Find where the given text appears and provide that cell's center as [X, Y] coordinate. 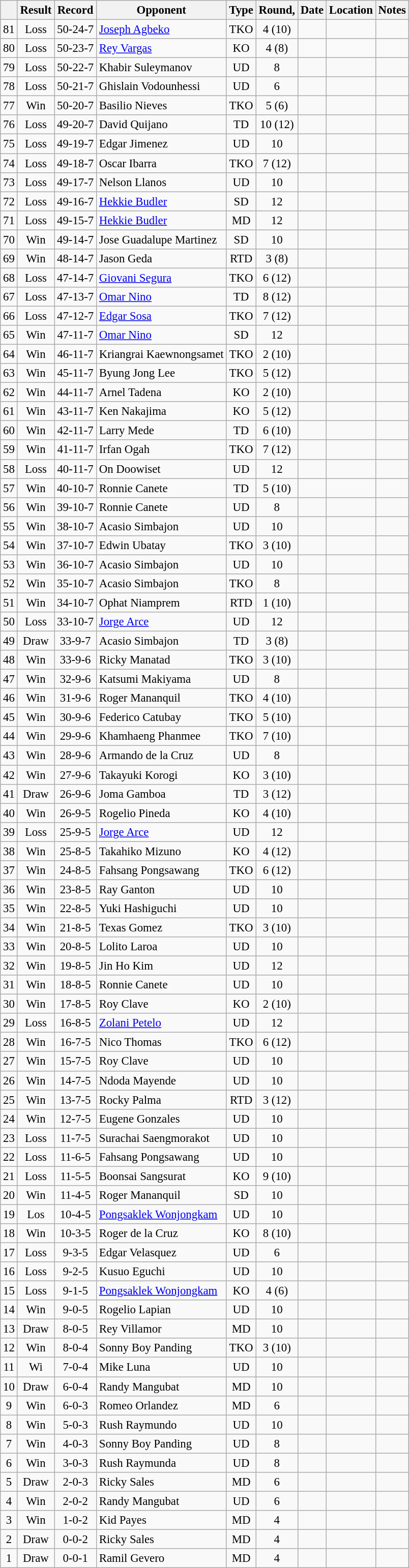
53 [9, 564]
6 (10) [277, 431]
56 [9, 507]
Ndoda Mayende [161, 1080]
9-2-5 [75, 1272]
30-9-6 [75, 717]
25-9-5 [75, 832]
32-9-6 [75, 679]
79 [9, 68]
1-0-2 [75, 1520]
66 [9, 316]
Nelson Llanos [161, 182]
Record [75, 10]
59 [9, 450]
Los [36, 1214]
Type [241, 10]
Edgar Velasquez [161, 1253]
8-0-4 [75, 1348]
Opponent [161, 10]
Roger de la Cruz [161, 1233]
3-0-3 [75, 1463]
35-10-7 [75, 584]
22-8-5 [75, 909]
Ken Nakajima [161, 411]
Armando de la Cruz [161, 756]
44-11-7 [75, 393]
50 [9, 622]
Jason Geda [161, 259]
49-17-7 [75, 182]
14-7-5 [75, 1080]
24-8-5 [75, 870]
11 [9, 1367]
Arnel Tadena [161, 393]
23-8-5 [75, 889]
65 [9, 335]
11-5-5 [75, 1176]
Joma Gamboa [161, 794]
9-0-5 [75, 1310]
Rogelio Pineda [161, 813]
46-11-7 [75, 354]
Larry Mede [161, 431]
71 [9, 220]
Ricky Manatad [161, 660]
13 [9, 1329]
Ghislain Vodounhessi [161, 86]
5-0-3 [75, 1425]
40 [9, 813]
17 [9, 1253]
37-10-7 [75, 546]
Oscar Ibarra [161, 163]
43 [9, 756]
69 [9, 259]
Notes [392, 10]
11-6-5 [75, 1157]
50-22-7 [75, 68]
75 [9, 144]
15-7-5 [75, 1062]
Rush Raymundo [161, 1425]
14 [9, 1310]
Takahiko Mizuno [161, 851]
25 [9, 1100]
26-9-5 [75, 813]
Edwin Ubatay [161, 546]
Rogelio Lapian [161, 1310]
33-9-6 [75, 660]
5 (6) [277, 106]
Texas Gomez [161, 927]
24 [9, 1119]
Byung Jong Lee [161, 373]
28-9-6 [75, 756]
18 [9, 1233]
4-0-3 [75, 1443]
47-12-7 [75, 316]
3 [9, 1520]
40-11-7 [75, 469]
78 [9, 86]
0-0-2 [75, 1539]
68 [9, 278]
41-11-7 [75, 450]
21-8-5 [75, 927]
4 (12) [277, 851]
39 [9, 832]
16-7-5 [75, 1042]
36-10-7 [75, 564]
0-0-1 [75, 1558]
49-19-7 [75, 144]
54 [9, 546]
50-23-7 [75, 48]
10 (12) [277, 125]
49-15-7 [75, 220]
4 (6) [277, 1291]
4 (8) [277, 48]
18-8-5 [75, 985]
16 [9, 1272]
37 [9, 870]
34-10-7 [75, 602]
44 [9, 737]
57 [9, 488]
61 [9, 411]
27 [9, 1062]
46 [9, 698]
Date [312, 10]
47-13-7 [75, 297]
9-3-5 [75, 1253]
8-0-5 [75, 1329]
1 (10) [277, 602]
49-18-7 [75, 163]
47-11-7 [75, 335]
49-14-7 [75, 239]
6-0-3 [75, 1405]
15 [9, 1291]
Giovani Segura [161, 278]
45 [9, 717]
80 [9, 48]
On Doowiset [161, 469]
Boonsai Sangsurat [161, 1176]
Ray Ganton [161, 889]
21 [9, 1176]
16-8-5 [75, 1023]
45-11-7 [75, 373]
33 [9, 947]
52 [9, 584]
49-16-7 [75, 201]
2-0-3 [75, 1482]
62 [9, 393]
10-3-5 [75, 1233]
Eugene Gonzales [161, 1119]
Zolani Petelo [161, 1023]
39-10-7 [75, 507]
Khabir Suleymanov [161, 68]
Ramil Gevero [161, 1558]
Rocky Palma [161, 1100]
Rey Vargas [161, 48]
Jin Ho Kim [161, 966]
Result [36, 10]
Round, [277, 10]
Kid Payes [161, 1520]
70 [9, 239]
26 [9, 1080]
49 [9, 641]
58 [9, 469]
38-10-7 [75, 526]
33-9-7 [75, 641]
77 [9, 106]
2 [9, 1539]
26-9-6 [75, 794]
29 [9, 1023]
31-9-6 [75, 698]
43-11-7 [75, 411]
38 [9, 851]
8 (10) [277, 1233]
5 [9, 1482]
David Quijano [161, 125]
Joseph Agbeko [161, 29]
60 [9, 431]
Surachai Saengmorakot [161, 1138]
63 [9, 373]
Irfan Ogah [161, 450]
11-7-5 [75, 1138]
Takayuki Korogi [161, 775]
8 (12) [277, 297]
13-7-5 [75, 1100]
23 [9, 1138]
47 [9, 679]
42 [9, 775]
9 (10) [277, 1176]
9-1-5 [75, 1291]
Jose Guadalupe Martinez [161, 239]
25-8-5 [75, 851]
73 [9, 182]
Federico Catubay [161, 717]
Edgar Jimenez [161, 144]
19 [9, 1214]
Khamhaeng Phanmee [161, 737]
64 [9, 354]
22 [9, 1157]
48-14-7 [75, 259]
Katsumi Makiyama [161, 679]
20 [9, 1195]
9 [9, 1405]
67 [9, 297]
7-0-4 [75, 1367]
50-20-7 [75, 106]
33-10-7 [75, 622]
6-0-4 [75, 1386]
Edgar Sosa [161, 316]
Nico Thomas [161, 1042]
55 [9, 526]
Yuki Hashiguchi [161, 909]
27-9-6 [75, 775]
51 [9, 602]
7 [9, 1443]
7 (10) [277, 737]
29-9-6 [75, 737]
Kusuo Eguchi [161, 1272]
48 [9, 660]
20-8-5 [75, 947]
11-4-5 [75, 1195]
30 [9, 1004]
1 [9, 1558]
Wi [36, 1367]
50-24-7 [75, 29]
36 [9, 889]
12-7-5 [75, 1119]
47-14-7 [75, 278]
10-4-5 [75, 1214]
49-20-7 [75, 125]
Romeo Orlandez [161, 1405]
17-8-5 [75, 1004]
Rush Raymunda [161, 1463]
42-11-7 [75, 431]
35 [9, 909]
Location [351, 10]
Kriangrai Kaewnongsamet [161, 354]
Mike Luna [161, 1367]
Rey Villamor [161, 1329]
28 [9, 1042]
Ophat Niamprem [161, 602]
74 [9, 163]
19-8-5 [75, 966]
34 [9, 927]
31 [9, 985]
Lolito Laroa [161, 947]
76 [9, 125]
50-21-7 [75, 86]
81 [9, 29]
41 [9, 794]
32 [9, 966]
2-0-2 [75, 1501]
40-10-7 [75, 488]
72 [9, 201]
Basilio Nieves [161, 106]
